Return (x, y) of the center of cell containing provided text 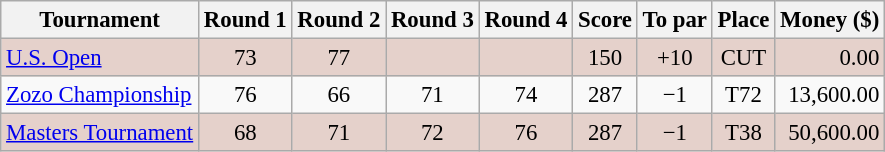
Score (606, 20)
150 (606, 58)
To par (674, 20)
72 (433, 133)
73 (246, 58)
Round 4 (526, 20)
74 (526, 95)
77 (339, 58)
Tournament (100, 20)
50,600.00 (830, 133)
Money ($) (830, 20)
U.S. Open (100, 58)
Place (743, 20)
Masters Tournament (100, 133)
13,600.00 (830, 95)
T38 (743, 133)
Round 2 (339, 20)
0.00 (830, 58)
T72 (743, 95)
66 (339, 95)
Round 1 (246, 20)
Round 3 (433, 20)
Zozo Championship (100, 95)
CUT (743, 58)
68 (246, 133)
+10 (674, 58)
